Search for the cell housing the specified text and yield its [X, Y] center coordinate. 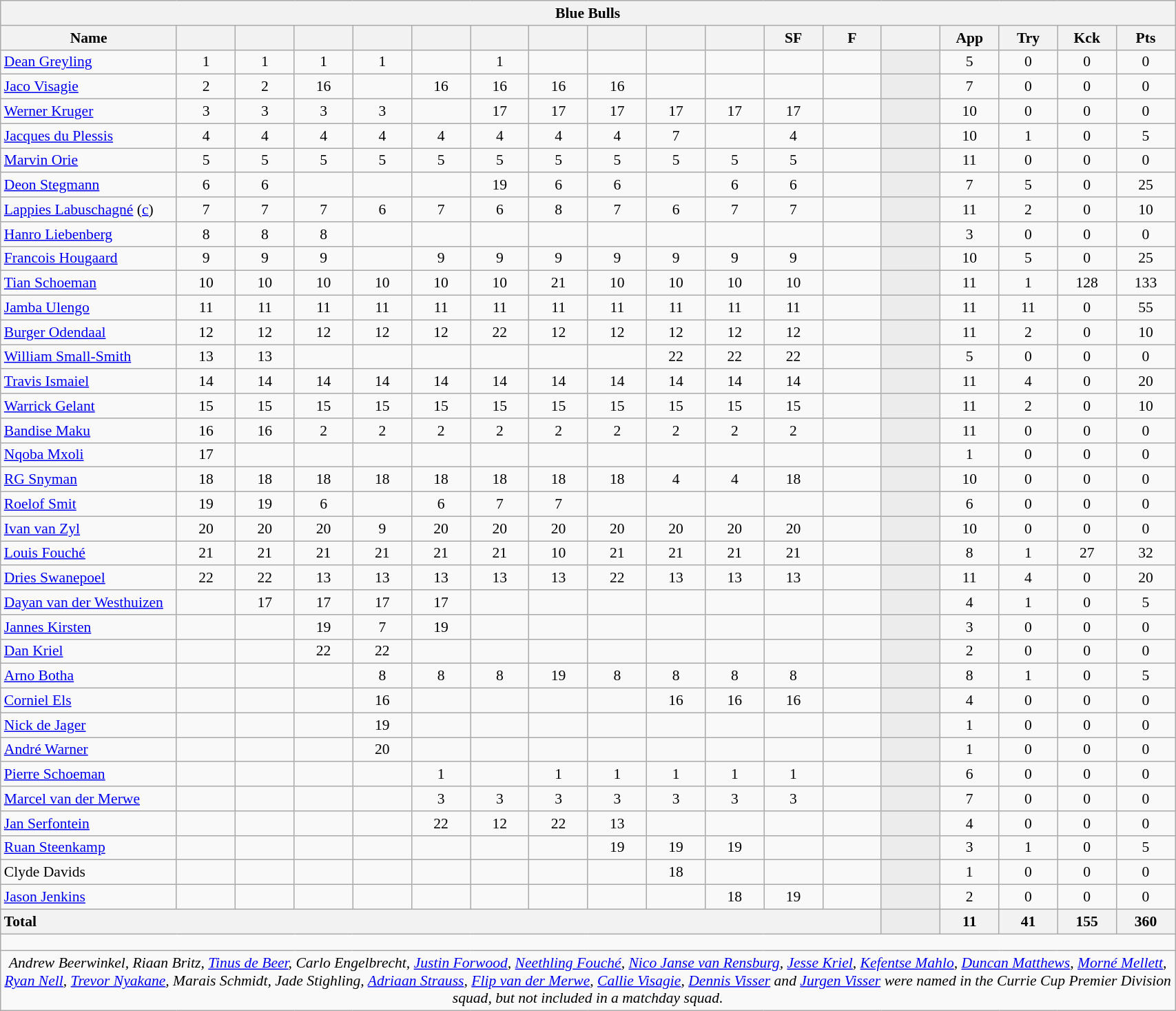
Hanro Liebenberg [89, 234]
Louis Fouché [89, 553]
F [852, 38]
155 [1087, 921]
Dean Greyling [89, 62]
Ruan Steenkamp [89, 848]
Dayan van der Westhuizen [89, 602]
Blue Bulls [588, 13]
Bandise Maku [89, 431]
Jamba Ulengo [89, 308]
Jacques du Plessis [89, 136]
Jaco Visagie [89, 87]
Lappies Labuschagné (c) [89, 210]
Jason Jenkins [89, 897]
128 [1087, 283]
Jan Serfontein [89, 824]
Nqoba Mxoli [89, 455]
360 [1145, 921]
Warrick Gelant [89, 406]
Werner Kruger [89, 112]
Francois Hougaard [89, 258]
Nick de Jager [89, 725]
41 [1028, 921]
App [970, 38]
Kck [1087, 38]
Jannes Kirsten [89, 627]
Tian Schoeman [89, 283]
Marvin Orie [89, 161]
Arno Botha [89, 676]
Corniel Els [89, 701]
55 [1145, 308]
Total [441, 921]
Marcel van der Merwe [89, 799]
Try [1028, 38]
Pts [1145, 38]
William Small-Smith [89, 357]
32 [1145, 553]
Ivan van Zyl [89, 529]
RG Snyman [89, 480]
Deon Stegmann [89, 185]
Roelof Smit [89, 504]
SF [794, 38]
Dries Swanepoel [89, 578]
André Warner [89, 750]
Pierre Schoeman [89, 775]
Dan Kriel [89, 651]
Name [89, 38]
Travis Ismaiel [89, 382]
27 [1087, 553]
133 [1145, 283]
Burger Odendaal [89, 332]
Clyde Davids [89, 872]
